Determine the (X, Y) coordinate at the center of the cell enclosing the given text.  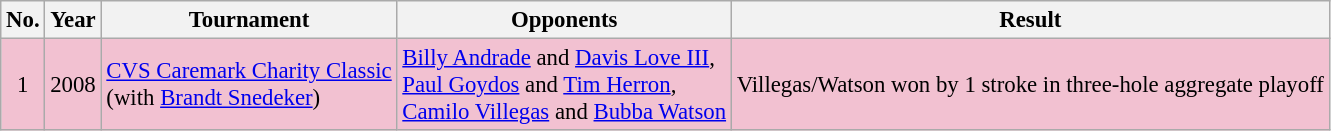
Villegas/Watson won by 1 stroke in three-hole aggregate playoff (1030, 85)
Year (73, 20)
CVS Caremark Charity Classic(with Brandt Snedeker) (249, 85)
Tournament (249, 20)
1 (23, 85)
Billy Andrade and Davis Love III, Paul Goydos and Tim Herron, Camilo Villegas and Bubba Watson (564, 85)
Result (1030, 20)
No. (23, 20)
Opponents (564, 20)
2008 (73, 85)
